Identify which cell holds the provided text, then report its [x, y] central coordinate. 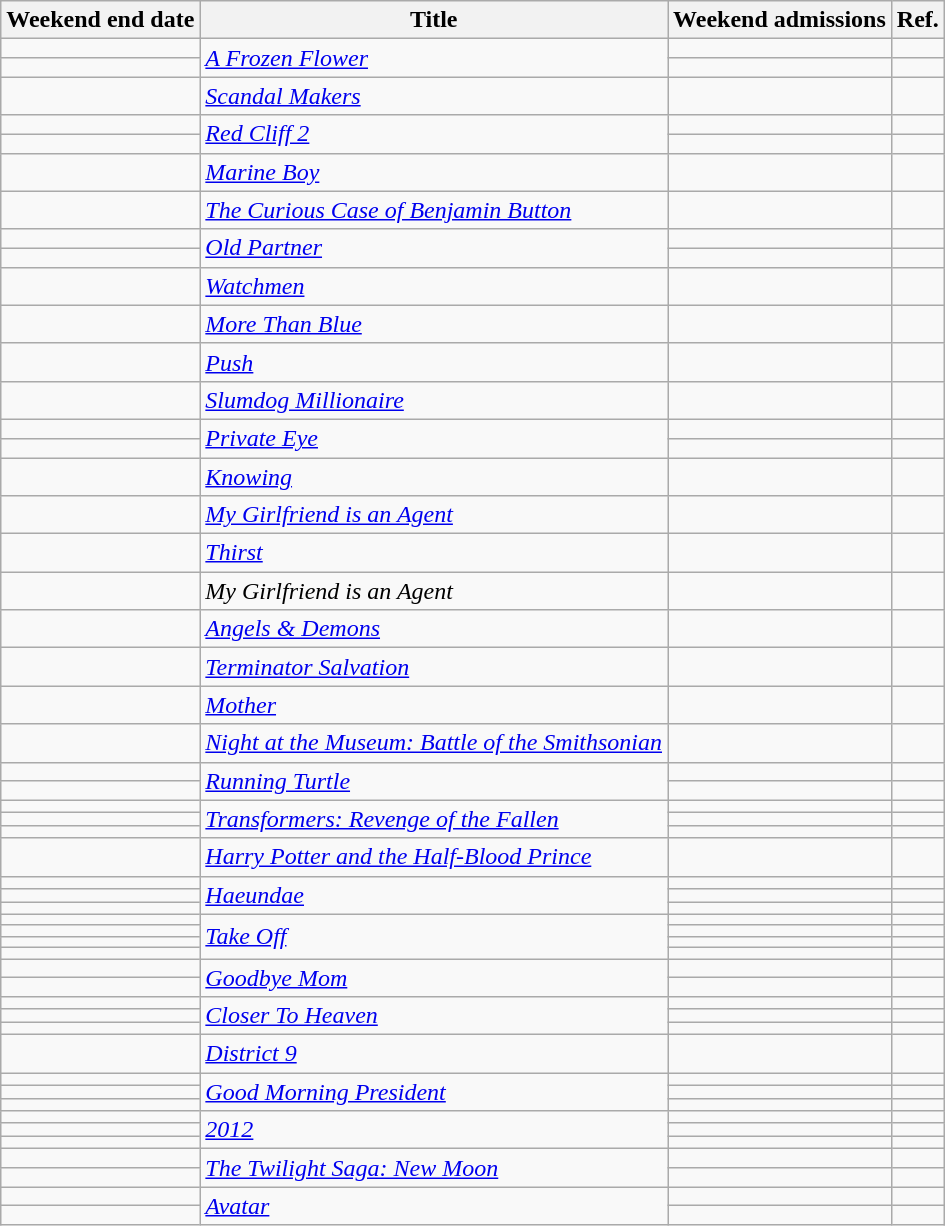
Thirst [434, 553]
Transformers: Revenge of the Fallen [434, 819]
Take Off [434, 936]
Haeundae [434, 895]
Weekend admissions [780, 20]
Marine Boy [434, 172]
Old Partner [434, 248]
Good Morning President [434, 1092]
Night at the Museum: Battle of the Smithsonian [434, 743]
Running Turtle [434, 781]
District 9 [434, 1054]
Avatar [434, 1206]
2012 [434, 1130]
Mother [434, 705]
Terminator Salvation [434, 667]
Watchmen [434, 286]
A Frozen Flower [434, 58]
Ref. [918, 20]
Red Cliff 2 [434, 134]
Push [434, 362]
Private Eye [434, 438]
Angels & Demons [434, 629]
Slumdog Millionaire [434, 400]
Scandal Makers [434, 96]
Weekend end date [100, 20]
Closer To Heaven [434, 1016]
Title [434, 20]
Harry Potter and the Half-Blood Prince [434, 857]
The Curious Case of Benjamin Button [434, 210]
The Twilight Saga: New Moon [434, 1168]
Goodbye Mom [434, 977]
More Than Blue [434, 324]
Knowing [434, 477]
